Locate the cell with the specified text and output its (X, Y) center coordinate. 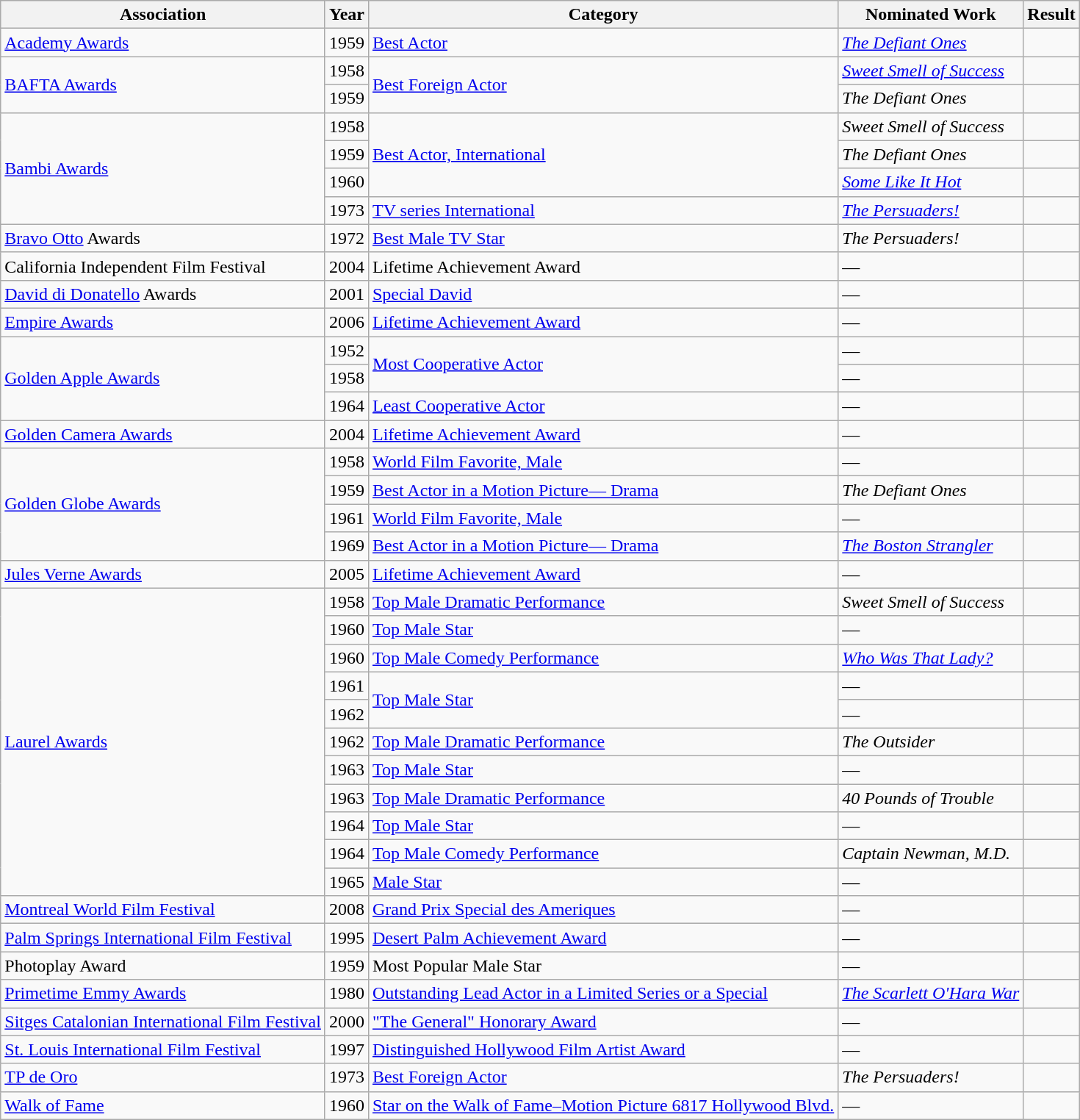
Star on the Walk of Fame–Motion Picture 6817 Hollywood Blvd. (602, 1105)
1995 (347, 938)
Golden Apple Awards (163, 378)
Captain Newman, M.D. (931, 854)
Best Actor (602, 43)
Year (347, 15)
Bravo Otto Awards (163, 238)
2006 (347, 322)
TV series International (602, 210)
1965 (347, 882)
Most Cooperative Actor (602, 365)
Palm Springs International Film Festival (163, 938)
Who Was That Lady? (931, 658)
Empire Awards (163, 322)
2001 (347, 294)
"The General" Honorary Award (602, 1022)
2000 (347, 1022)
Golden Globe Awards (163, 504)
2005 (347, 574)
1980 (347, 994)
BAFTA Awards (163, 85)
Academy Awards (163, 43)
Walk of Fame (163, 1105)
40 Pounds of Trouble (931, 797)
Grand Prix Special des Ameriques (602, 910)
Jules Verne Awards (163, 574)
Distinguished Hollywood Film Artist Award (602, 1049)
Most Popular Male Star (602, 966)
Golden Camera Awards (163, 434)
Montreal World Film Festival (163, 910)
Photoplay Award (163, 966)
Special David (602, 294)
Nominated Work (931, 15)
Sitges Catalonian International Film Festival (163, 1022)
Least Cooperative Actor (602, 406)
Category (602, 15)
David di Donatello Awards (163, 294)
The Boston Strangler (931, 546)
Some Like It Hot (931, 182)
Primetime Emmy Awards (163, 994)
St. Louis International Film Festival (163, 1049)
Desert Palm Achievement Award (602, 938)
Result (1051, 15)
Outstanding Lead Actor in a Limited Series or a Special (602, 994)
Best Actor, International (602, 154)
1969 (347, 546)
Male Star (602, 882)
California Independent Film Festival (163, 266)
Best Male TV Star (602, 238)
1997 (347, 1049)
Association (163, 15)
1952 (347, 351)
TP de Oro (163, 1077)
The Outsider (931, 742)
1972 (347, 238)
Bambi Awards (163, 168)
2008 (347, 910)
The Scarlett O'Hara War (931, 994)
Laurel Awards (163, 742)
